For the text-containing cell, return its midpoint in (x, y) coordinate format. 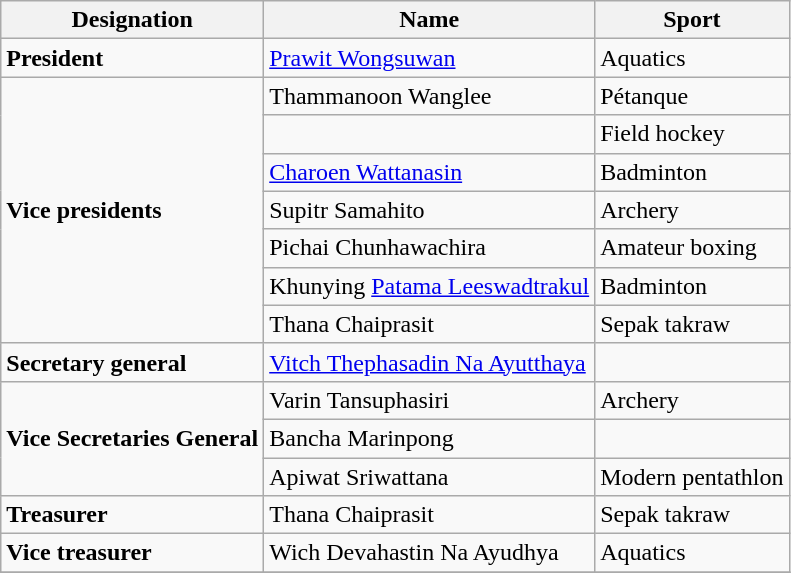
Amateur boxing (692, 248)
Charoen Wattanasin (430, 172)
Apiwat Sriwattana (430, 477)
Wich Devahastin Na Ayudhya (430, 553)
Vitch Thephasadin Na Ayutthaya (430, 362)
Prawit Wongsuwan (430, 58)
President (132, 58)
Vice Secretaries General (132, 438)
Pétanque (692, 96)
Treasurer (132, 515)
Designation (132, 20)
Khunying Patama Leeswadtrakul (430, 286)
Secretary general (132, 362)
Vice treasurer (132, 553)
Varin Tansuphasiri (430, 400)
Name (430, 20)
Sport (692, 20)
Modern pentathlon (692, 477)
Bancha Marinpong (430, 438)
Pichai Chunhawachira (430, 248)
Supitr Samahito (430, 210)
Thammanoon Wanglee (430, 96)
Vice presidents (132, 210)
Field hockey (692, 134)
